From the cell containing the given text, extract its center point as [X, Y] coordinate. 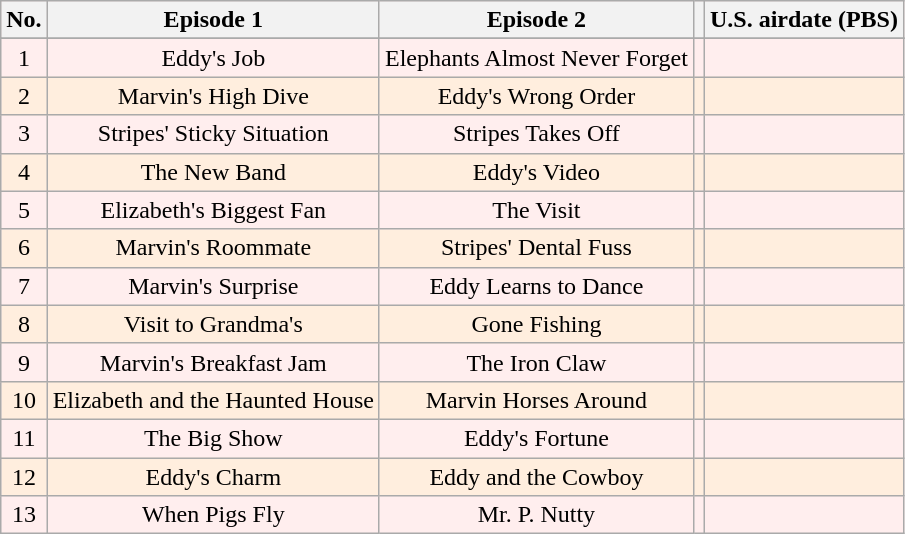
Mr. P. Nutty [536, 515]
No. [24, 20]
Elephants Almost Never Forget [536, 58]
Eddy Learns to Dance [536, 286]
Elizabeth and the Haunted House [213, 400]
Elizabeth's Biggest Fan [213, 210]
Stripes' Dental Fuss [536, 248]
Marvin's Surprise [213, 286]
Eddy's Charm [213, 477]
Episode 1 [213, 20]
The Visit [536, 210]
10 [24, 400]
8 [24, 324]
When Pigs Fly [213, 515]
Marvin's Breakfast Jam [213, 362]
12 [24, 477]
5 [24, 210]
3 [24, 134]
Marvin's High Dive [213, 96]
Eddy's Video [536, 172]
Marvin's Roommate [213, 248]
Visit to Grandma's [213, 324]
Eddy and the Cowboy [536, 477]
1 [24, 58]
Episode 2 [536, 20]
The Big Show [213, 438]
Eddy's Job [213, 58]
The Iron Claw [536, 362]
U.S. airdate (PBS) [804, 20]
9 [24, 362]
Gone Fishing [536, 324]
7 [24, 286]
Eddy's Fortune [536, 438]
Stripes' Sticky Situation [213, 134]
11 [24, 438]
Eddy's Wrong Order [536, 96]
Stripes Takes Off [536, 134]
6 [24, 248]
The New Band [213, 172]
13 [24, 515]
Marvin Horses Around [536, 400]
4 [24, 172]
2 [24, 96]
